Return the (x, y) coordinate for the center point of the cell that contains the specified text.  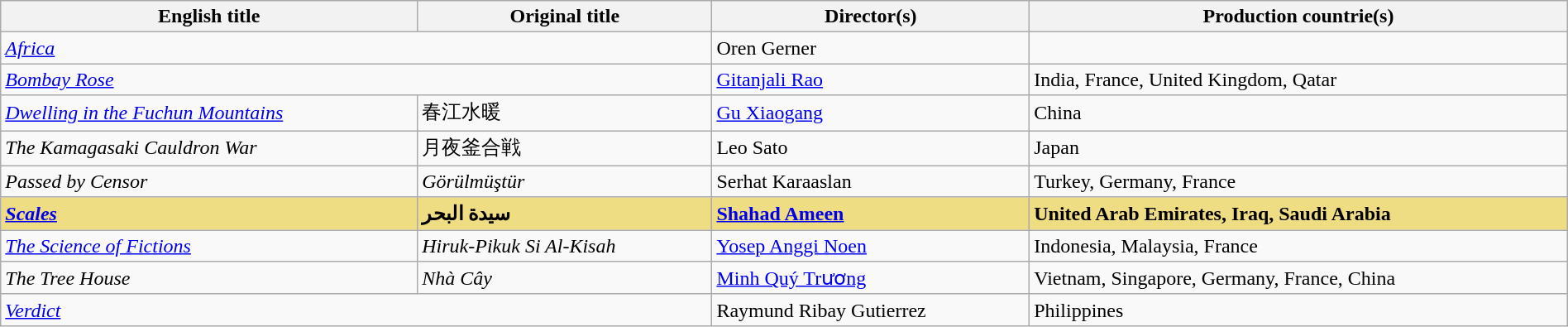
Görülmüştür (565, 181)
Hiruk-Pikuk Si Al-Kisah (565, 246)
Nhà Cây (565, 278)
Dwelling in the Fuchun Mountains (209, 113)
月夜釜合戦 (565, 149)
The Kamagasaki Cauldron War (209, 149)
Turkey, Germany, France (1298, 181)
United Arab Emirates, Iraq, Saudi Arabia (1298, 214)
China (1298, 113)
سيدة البحر (565, 214)
Serhat Karaaslan (871, 181)
Verdict (356, 310)
Bombay Rose (356, 79)
Indonesia, Malaysia, France (1298, 246)
Philippines (1298, 310)
Passed by Censor (209, 181)
Gitanjali Rao (871, 79)
春江水暖 (565, 113)
Director(s) (871, 17)
Minh Quý Trương (871, 278)
Africa (356, 48)
Shahad Ameen (871, 214)
Raymund Ribay Gutierrez (871, 310)
The Science of Fictions (209, 246)
Japan (1298, 149)
The Tree House (209, 278)
Production countrie(s) (1298, 17)
Gu Xiaogang (871, 113)
Yosep Anggi Noen (871, 246)
Leo Sato (871, 149)
Vietnam, Singapore, Germany, France, China (1298, 278)
Scales (209, 214)
Original title (565, 17)
English title (209, 17)
India, France, United Kingdom, Qatar (1298, 79)
Oren Gerner (871, 48)
